Extract the (X, Y) coordinate from the center of the cell holding the provided text.  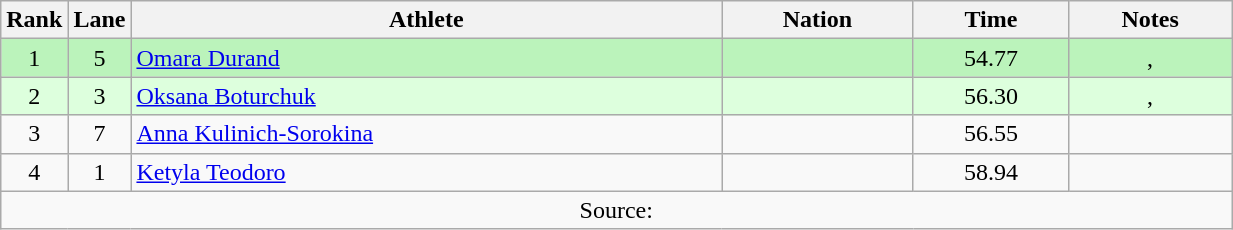
Omara Durand (426, 58)
56.30 (990, 96)
5 (100, 58)
Athlete (426, 20)
Lane (100, 20)
54.77 (990, 58)
Notes (1150, 20)
56.55 (990, 134)
Anna Kulinich-Sorokina (426, 134)
Source: (616, 210)
Ketyla Teodoro (426, 172)
Oksana Boturchuk (426, 96)
7 (100, 134)
Rank (34, 20)
58.94 (990, 172)
4 (34, 172)
2 (34, 96)
Nation (818, 20)
Time (990, 20)
